Search for the cell housing the specified text and yield its [X, Y] center coordinate. 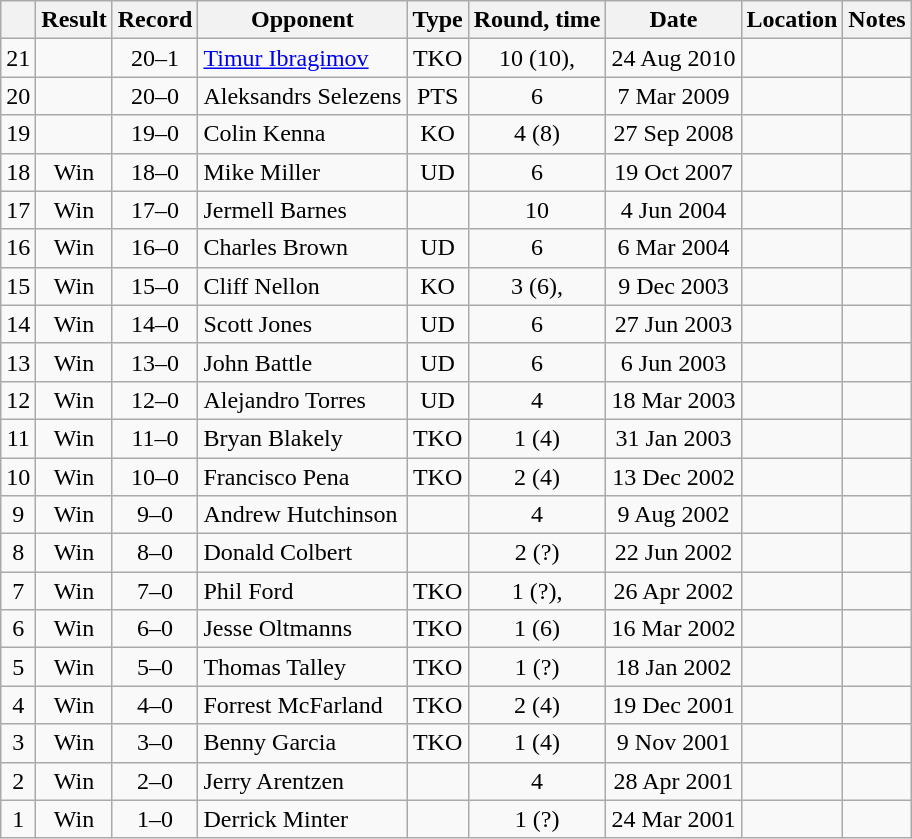
16 Mar 2002 [674, 629]
26 Apr 2002 [674, 591]
Record [155, 20]
18 [18, 172]
Bryan Blakely [302, 438]
Thomas Talley [302, 667]
1 (6) [537, 629]
13 Dec 2002 [674, 477]
Francisco Pena [302, 477]
15 [18, 286]
Jesse Oltmanns [302, 629]
6–0 [155, 629]
Jermell Barnes [302, 210]
17–0 [155, 210]
20–0 [155, 96]
13 [18, 362]
18–0 [155, 172]
16 [18, 248]
9 Aug 2002 [674, 515]
Derrick Minter [302, 819]
Aleksandrs Selezens [302, 96]
5–0 [155, 667]
5 [18, 667]
27 Jun 2003 [674, 324]
24 Aug 2010 [674, 58]
20 [18, 96]
3–0 [155, 743]
2 [18, 781]
4 Jun 2004 [674, 210]
24 Mar 2001 [674, 819]
15–0 [155, 286]
8–0 [155, 553]
6 Jun 2003 [674, 362]
14 [18, 324]
Phil Ford [302, 591]
10 (10), [537, 58]
22 Jun 2002 [674, 553]
3 [18, 743]
2 (?) [537, 553]
17 [18, 210]
9 Dec 2003 [674, 286]
18 Jan 2002 [674, 667]
18 Mar 2003 [674, 400]
19 Dec 2001 [674, 705]
2–0 [155, 781]
19–0 [155, 134]
Colin Kenna [302, 134]
7–0 [155, 591]
Date [674, 20]
4–0 [155, 705]
Round, time [537, 20]
Forrest McFarland [302, 705]
Jerry Arentzen [302, 781]
Location [792, 20]
19 Oct 2007 [674, 172]
6 Mar 2004 [674, 248]
12 [18, 400]
7 Mar 2009 [674, 96]
20–1 [155, 58]
9–0 [155, 515]
21 [18, 58]
13–0 [155, 362]
PTS [438, 96]
28 Apr 2001 [674, 781]
10–0 [155, 477]
Result [74, 20]
John Battle [302, 362]
Alejandro Torres [302, 400]
27 Sep 2008 [674, 134]
Mike Miller [302, 172]
Donald Colbert [302, 553]
1 (?), [537, 591]
31 Jan 2003 [674, 438]
Opponent [302, 20]
9 [18, 515]
8 [18, 553]
7 [18, 591]
Timur Ibragimov [302, 58]
Andrew Hutchinson [302, 515]
4 (8) [537, 134]
Type [438, 20]
9 Nov 2001 [674, 743]
16–0 [155, 248]
Cliff Nellon [302, 286]
1–0 [155, 819]
3 (6), [537, 286]
Benny Garcia [302, 743]
Charles Brown [302, 248]
11–0 [155, 438]
Scott Jones [302, 324]
14–0 [155, 324]
19 [18, 134]
Notes [877, 20]
12–0 [155, 400]
1 [18, 819]
11 [18, 438]
